Search for the cell housing the specified text and yield its (X, Y) center coordinate. 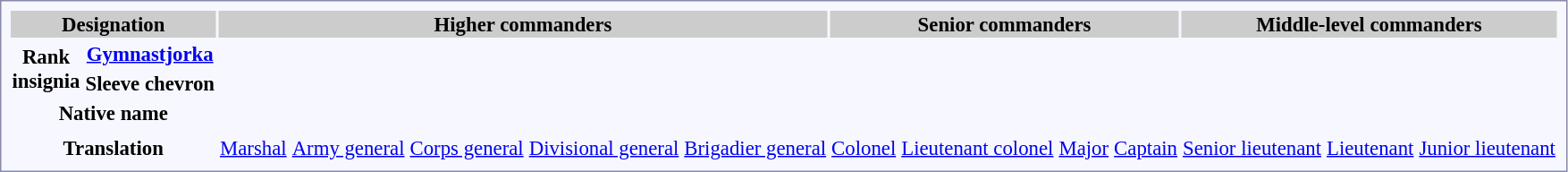
Native name (113, 113)
Senior commanders (1005, 24)
Divisional general (604, 148)
Gymnastjorka (150, 54)
Colonel (864, 148)
Army general (349, 148)
Senior lieutenant (1252, 148)
Rankinsignia (46, 68)
Lieutenant colonel (978, 148)
Major (1083, 148)
Designation (113, 24)
Middle-level commanders (1369, 24)
Junior lieutenant (1488, 148)
Sleeve chevron (150, 83)
Corps general (467, 148)
Marshal (253, 148)
Brigadier general (755, 148)
Captain (1146, 148)
Higher commanders (522, 24)
Translation (113, 148)
Lieutenant (1370, 148)
